Provide the [X, Y] coordinate of the cell's center where the given text is located.  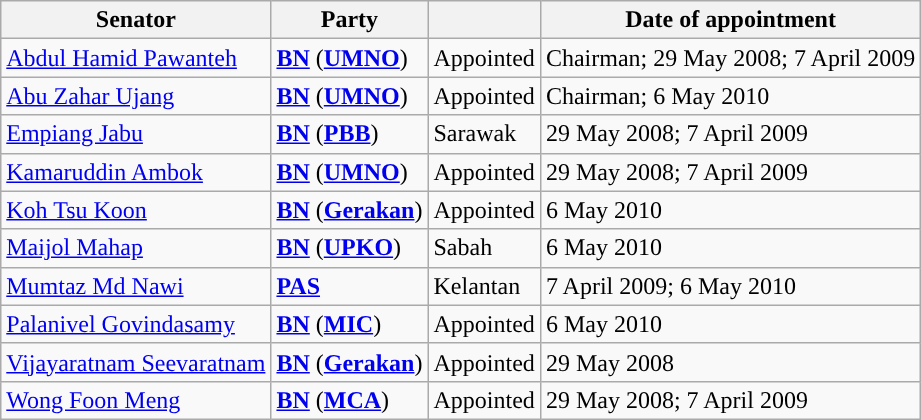
BN (MIC) [350, 324]
BN (UPKO) [350, 248]
Koh Tsu Koon [136, 210]
BN (MCA) [350, 400]
Palanivel Govindasamy [136, 324]
Abdul Hamid Pawanteh [136, 58]
Party [350, 20]
Sabah [484, 248]
Chairman; 6 May 2010 [730, 96]
Abu Zahar Ujang [136, 96]
Date of appointment [730, 20]
Empiang Jabu [136, 134]
29 May 2008 [730, 362]
Sarawak [484, 134]
BN (PBB) [350, 134]
Maijol Mahap [136, 248]
Mumtaz Md Nawi [136, 286]
Kelantan [484, 286]
7 April 2009; 6 May 2010 [730, 286]
Chairman; 29 May 2008; 7 April 2009 [730, 58]
Vijayaratnam Seevaratnam [136, 362]
Wong Foon Meng [136, 400]
Senator [136, 20]
Kamaruddin Ambok [136, 172]
PAS [350, 286]
